Output the [X, Y] coordinate of the center of the cell containing the given text.  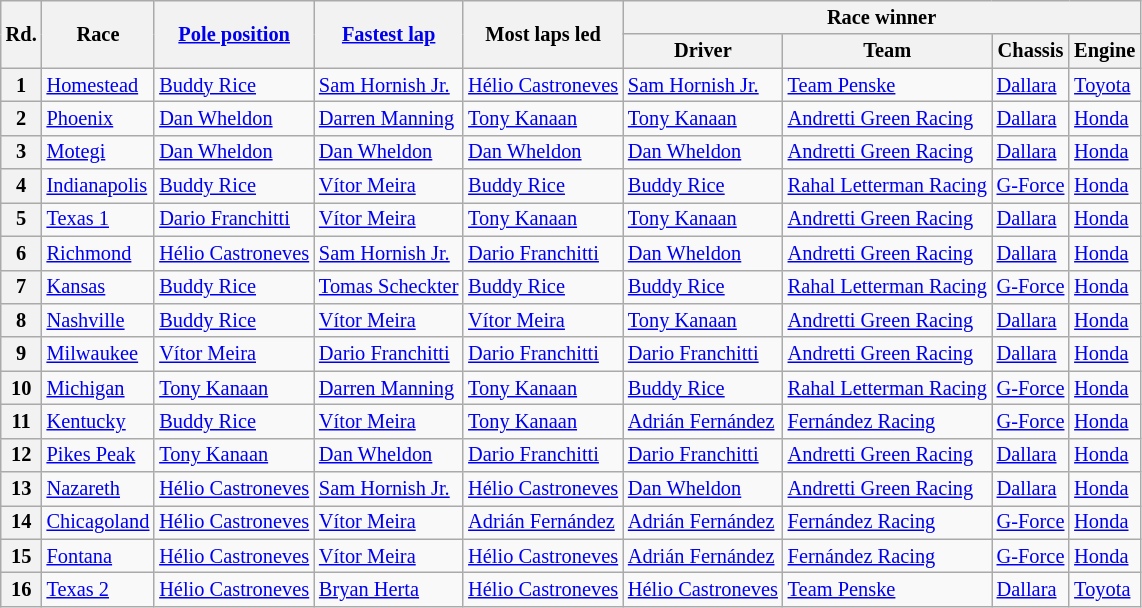
Rd. [22, 34]
Engine [1104, 51]
Chicagoland [98, 522]
Fontana [98, 556]
Indianapolis [98, 186]
14 [22, 522]
Pole position [234, 34]
Kentucky [98, 421]
Fastest lap [388, 34]
5 [22, 219]
Race [98, 34]
Nashville [98, 320]
Nazareth [98, 489]
16 [22, 589]
Phoenix [98, 118]
Pikes Peak [98, 455]
Driver [703, 51]
Chassis [1031, 51]
Michigan [98, 388]
10 [22, 388]
12 [22, 455]
8 [22, 320]
13 [22, 489]
Bryan Herta [388, 589]
Richmond [98, 253]
9 [22, 354]
Milwaukee [98, 354]
Texas 1 [98, 219]
Most laps led [543, 34]
Texas 2 [98, 589]
Race winner [882, 17]
15 [22, 556]
6 [22, 253]
Team [888, 51]
3 [22, 152]
Motegi [98, 152]
11 [22, 421]
Tomas Scheckter [388, 287]
2 [22, 118]
4 [22, 186]
Homestead [98, 85]
1 [22, 85]
7 [22, 287]
Kansas [98, 287]
